Identify which cell holds the provided text, then report its [X, Y] central coordinate. 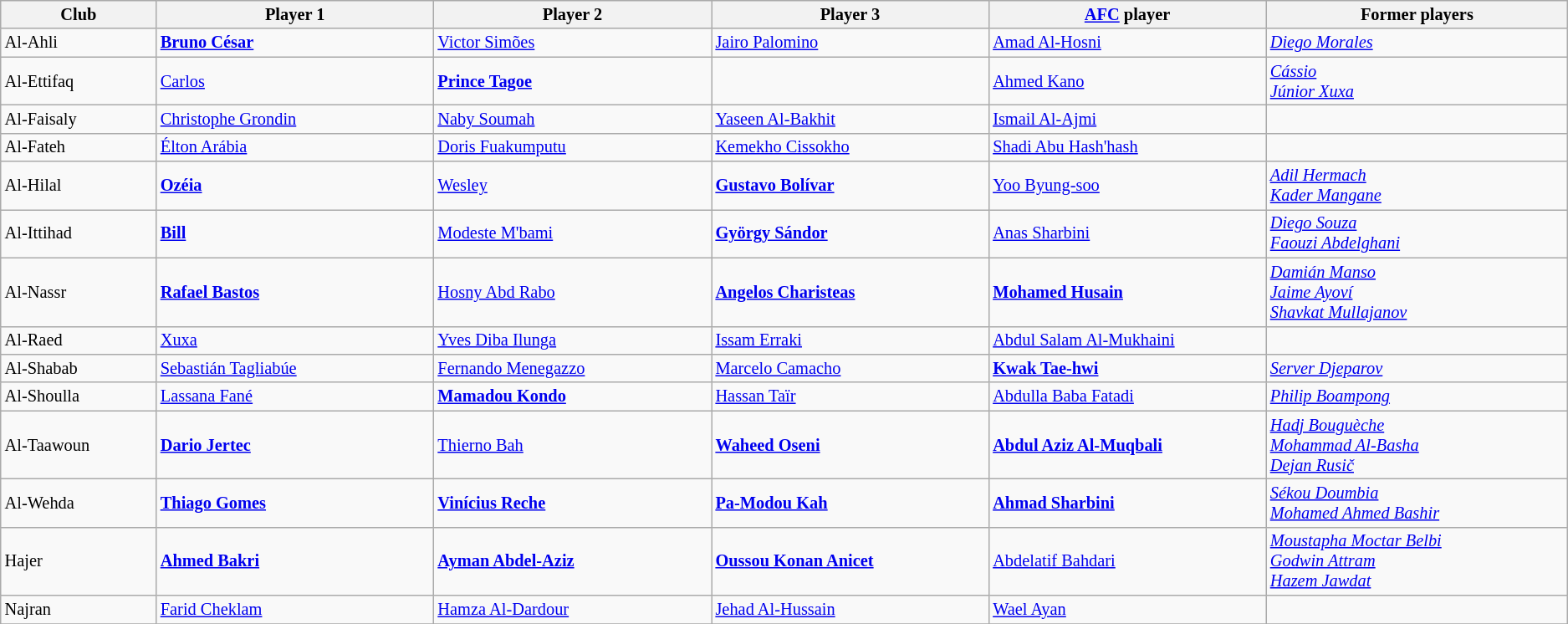
Hajer [79, 561]
György Sándor [850, 233]
Player 1 [295, 14]
Player 2 [572, 14]
Mamadou Kondo [572, 396]
Al-Shabab [79, 368]
Ahmed Kano [1127, 81]
Pa-Modou Kah [850, 503]
Yaseen Al-Bakhit [850, 119]
Yves Diba Ilunga [572, 340]
Wesley [572, 186]
Al-Wehda [79, 503]
Hamza Al-Dardour [572, 610]
Carlos [295, 81]
Oussou Konan Anicet [850, 561]
Marcelo Camacho [850, 368]
Abdul Salam Al-Mukhaini [1127, 340]
Xuxa [295, 340]
Abdulla Baba Fatadi [1127, 396]
Anas Sharbini [1127, 233]
Diego Morales [1417, 43]
Shadi Abu Hash'hash [1127, 147]
Damián Manso Jaime Ayoví Shavkat Mullajanov [1417, 292]
Yoo Byung-soo [1127, 186]
Victor Simões [572, 43]
Prince Tagoe [572, 81]
Farid Cheklam [295, 610]
Doris Fuakumputu [572, 147]
Ayman Abdel-Aziz [572, 561]
Moustapha Moctar Belbi Godwin Attram Hazem Jawdat [1417, 561]
Lassana Fané [295, 396]
Hassan Taïr [850, 396]
Naby Soumah [572, 119]
Sékou Doumbia Mohamed Ahmed Bashir [1417, 503]
Al-Ahli [79, 43]
Ahmed Bakri [295, 561]
Angelos Charisteas [850, 292]
Adil Hermach Kader Mangane [1417, 186]
Al-Taawoun [79, 445]
Modeste M'bami [572, 233]
Amad Al-Hosni [1127, 43]
Diego Souza Faouzi Abdelghani [1417, 233]
Jairo Palomino [850, 43]
Al-Fateh [79, 147]
Thierno Bah [572, 445]
Vinícius Reche [572, 503]
Club [79, 14]
Jehad Al-Hussain [850, 610]
Hadj Bouguèche Mohammad Al-Basha Dejan Rusič [1417, 445]
Al-Hilal [79, 186]
Al-Ittihad [79, 233]
Player 3 [850, 14]
Dario Jertec [295, 445]
Bruno César [295, 43]
AFC player [1127, 14]
Al-Raed [79, 340]
Mohamed Husain [1127, 292]
Server Djeparov [1417, 368]
Cássio Júnior Xuxa [1417, 81]
Thiago Gomes [295, 503]
Najran [79, 610]
Gustavo Bolívar [850, 186]
Al-Nassr [79, 292]
Bill [295, 233]
Abdul Aziz Al-Muqbali [1127, 445]
Al-Ettifaq [79, 81]
Christophe Grondin [295, 119]
Rafael Bastos [295, 292]
Al-Shoulla [79, 396]
Élton Arábia [295, 147]
Al-Faisaly [79, 119]
Waheed Oseni [850, 445]
Ismail Al-Ajmi [1127, 119]
Philip Boampong [1417, 396]
Issam Erraki [850, 340]
Kemekho Cissokho [850, 147]
Ahmad Sharbini [1127, 503]
Ozéia [295, 186]
Hosny Abd Rabo [572, 292]
Former players [1417, 14]
Fernando Menegazzo [572, 368]
Abdelatif Bahdari [1127, 561]
Sebastián Tagliabúe [295, 368]
Kwak Tae-hwi [1127, 368]
Wael Ayan [1127, 610]
